Determine the [X, Y] coordinate at the center of the cell enclosing the given text.  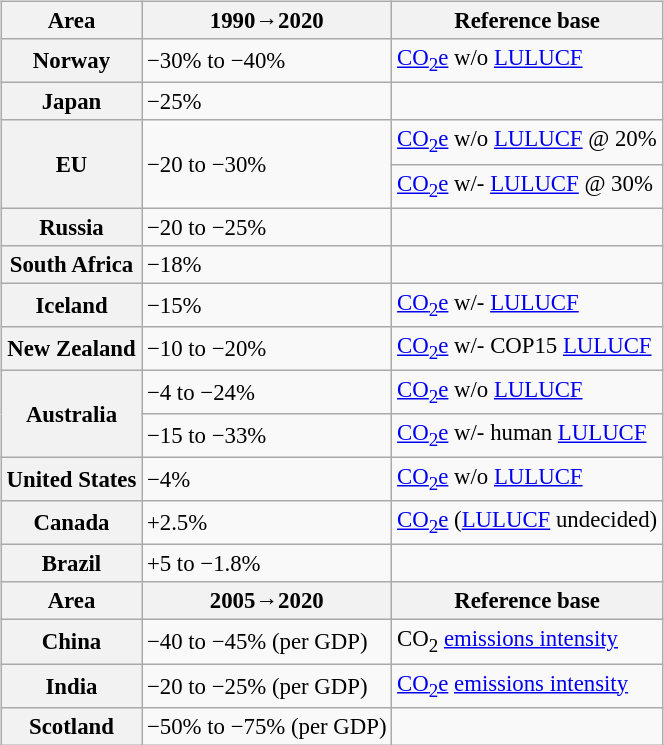
−15% [267, 305]
CO2e w/o LULUCF @ 20% [528, 142]
−40 to −45% (per GDP) [267, 642]
+5 to −1.8% [267, 564]
CO2e w/- LULUCF @ 30% [528, 186]
Scotland [71, 726]
EU [71, 164]
CO2e w/- human LULUCF [528, 436]
Norway [71, 61]
CO2e (LULUCF undecided) [528, 523]
−18% [267, 264]
−10 to −20% [267, 348]
South Africa [71, 264]
−20 to −25% (per GDP) [267, 686]
Brazil [71, 564]
−20 to −30% [267, 164]
China [71, 642]
+2.5% [267, 523]
United States [71, 479]
−30% to −40% [267, 61]
Japan [71, 102]
−4% [267, 479]
CO2e w/- COP15 LULUCF [528, 348]
−20 to −25% [267, 227]
−50% to −75% (per GDP) [267, 726]
CO2 emissions intensity [528, 642]
2005→2020 [267, 601]
Russia [71, 227]
Australia [71, 414]
−4 to −24% [267, 392]
New Zealand [71, 348]
Canada [71, 523]
CO2e w/- LULUCF [528, 305]
CO2e emissions intensity [528, 686]
−25% [267, 102]
India [71, 686]
−15 to −33% [267, 436]
1990→2020 [267, 21]
Iceland [71, 305]
